Extract the (x, y) coordinate from the center of the cell holding the provided text.  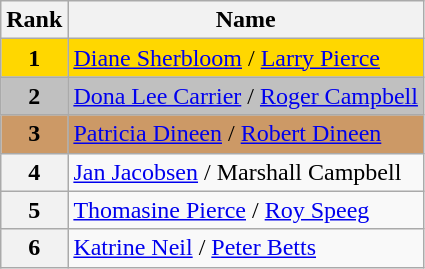
Dona Lee Carrier / Roger Campbell (246, 96)
Name (246, 20)
1 (34, 58)
4 (34, 172)
Thomasine Pierce / Roy Speeg (246, 210)
Katrine Neil / Peter Betts (246, 248)
Jan Jacobsen / Marshall Campbell (246, 172)
Patricia Dineen / Robert Dineen (246, 134)
5 (34, 210)
Rank (34, 20)
6 (34, 248)
2 (34, 96)
3 (34, 134)
Diane Sherbloom / Larry Pierce (246, 58)
